From the cell containing the given text, extract its center point as (X, Y) coordinate. 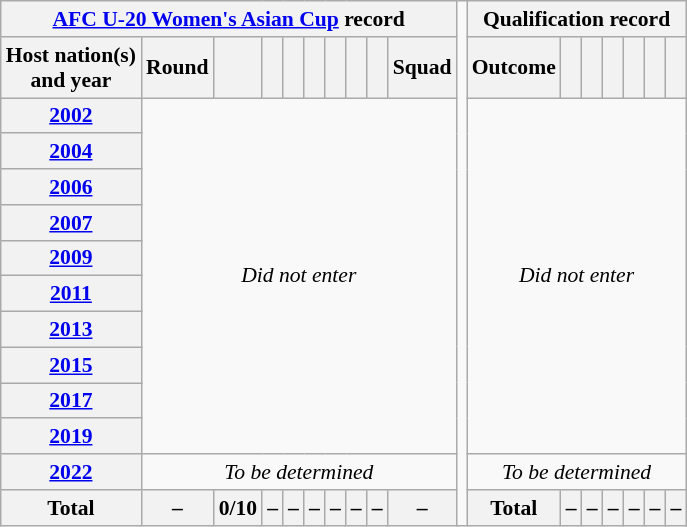
2004 (71, 152)
Qualification record (577, 19)
2015 (71, 365)
Outcome (514, 68)
0/10 (238, 508)
2011 (71, 294)
2002 (71, 116)
2007 (71, 223)
AFC U-20 Women's Asian Cup record (229, 19)
Squad (422, 68)
Host nation(s)and year (71, 68)
2009 (71, 258)
2013 (71, 330)
2017 (71, 401)
2019 (71, 437)
Round (178, 68)
2006 (71, 187)
2022 (71, 472)
